For the text-containing cell, return its midpoint in (x, y) coordinate format. 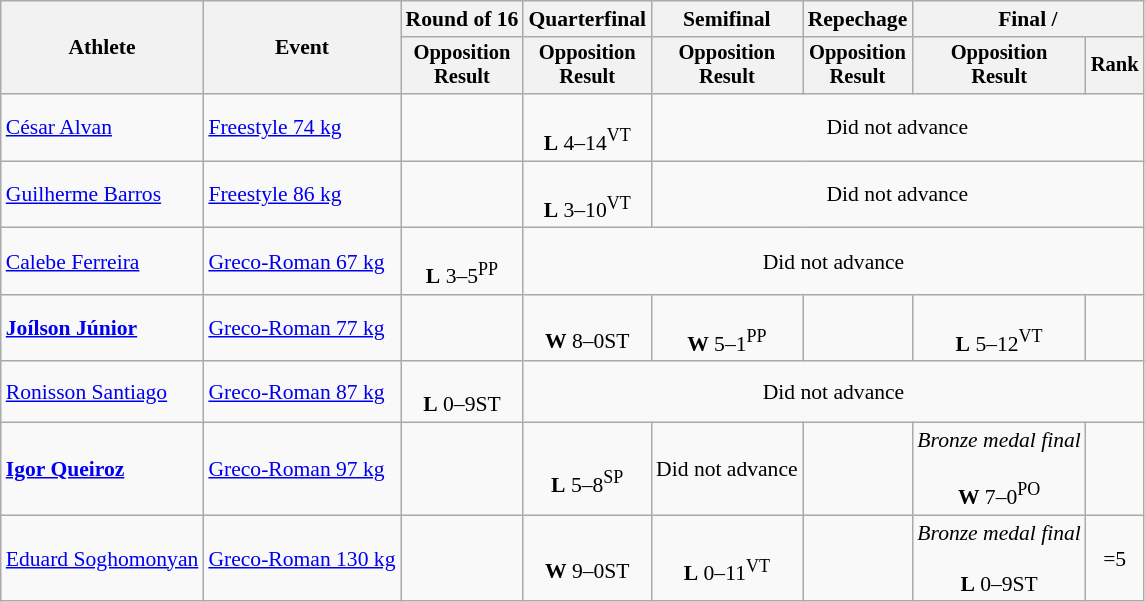
L 3–10VT (587, 194)
Rank (1115, 66)
Bronze medal finalW 7–0PO (999, 469)
L 0–9ST (462, 392)
L 3–5PP (462, 262)
Greco-Roman 97 kg (302, 469)
Greco-Roman 130 kg (302, 558)
Quarterfinal (587, 19)
Greco-Roman 87 kg (302, 392)
W 5–1PP (727, 328)
Greco-Roman 67 kg (302, 262)
Round of 16 (462, 19)
Guilherme Barros (102, 194)
W 8–0ST (587, 328)
L 4–14VT (587, 128)
Bronze medal finalL 0–9ST (999, 558)
W 9–0ST (587, 558)
L 5–8SP (587, 469)
Calebe Ferreira (102, 262)
Ronisson Santiago (102, 392)
Eduard Soghomonyan (102, 558)
Greco-Roman 77 kg (302, 328)
L 0–11VT (727, 558)
L 5–12VT (999, 328)
Repechage (858, 19)
Final / (1028, 19)
Freestyle 74 kg (302, 128)
Freestyle 86 kg (302, 194)
Semifinal (727, 19)
Event (302, 48)
César Alvan (102, 128)
Athlete (102, 48)
=5 (1115, 558)
Igor Queiroz (102, 469)
Joílson Júnior (102, 328)
